From the cell containing the given text, extract its center point as [X, Y] coordinate. 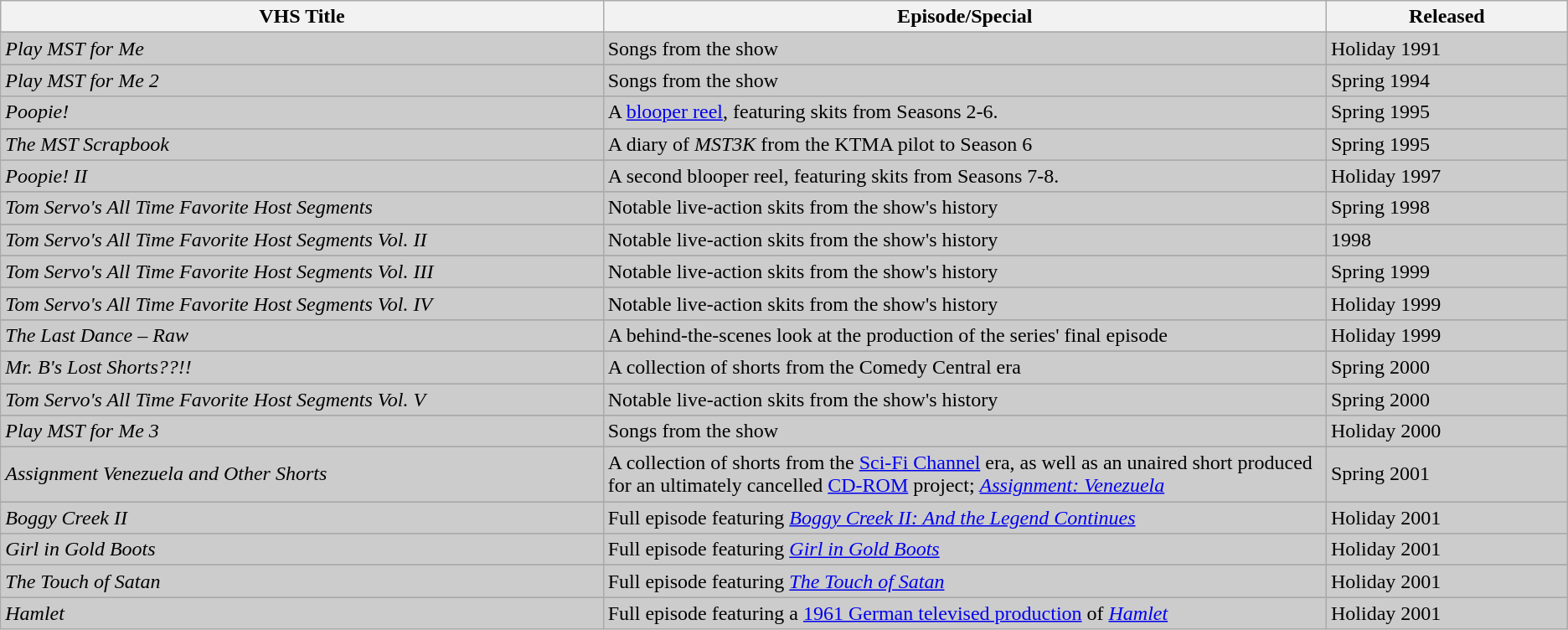
The MST Scrapbook [302, 144]
Poopie! II [302, 176]
A second blooper reel, featuring skits from Seasons 7-8. [965, 176]
VHS Title [302, 17]
Full episode featuring Boggy Creek II: And the Legend Continues [965, 518]
Holiday 1991 [1447, 49]
Full episode featuring The Touch of Satan [965, 581]
Play MST for Me 2 [302, 80]
Tom Servo's All Time Favorite Host Segments [302, 208]
A diary of MST3K from the KTMA pilot to Season 6 [965, 144]
The Last Dance – Raw [302, 335]
Spring 1994 [1447, 80]
Released [1447, 17]
Full episode featuring Girl in Gold Boots [965, 550]
The Touch of Satan [302, 581]
Spring 1998 [1447, 208]
Hamlet [302, 613]
Poopie! [302, 112]
Tom Servo's All Time Favorite Host Segments Vol. IV [302, 303]
Full episode featuring a 1961 German televised production of Hamlet [965, 613]
Tom Servo's All Time Favorite Host Segments Vol. III [302, 271]
Play MST for Me 3 [302, 431]
Episode/Special [965, 17]
A blooper reel, featuring skits from Seasons 2-6. [965, 112]
Holiday 2000 [1447, 431]
Tom Servo's All Time Favorite Host Segments Vol. II [302, 240]
1998 [1447, 240]
Spring 1999 [1447, 271]
Girl in Gold Boots [302, 550]
Play MST for Me [302, 49]
Mr. B's Lost Shorts??!! [302, 367]
Assignment Venezuela and Other Shorts [302, 474]
A collection of shorts from the Comedy Central era [965, 367]
Holiday 1997 [1447, 176]
Tom Servo's All Time Favorite Host Segments Vol. V [302, 400]
Spring 2001 [1447, 474]
A behind-the-scenes look at the production of the series' final episode [965, 335]
Boggy Creek II [302, 518]
